Detect which cell encompasses the target text, then output its (x, y) center coordinate. 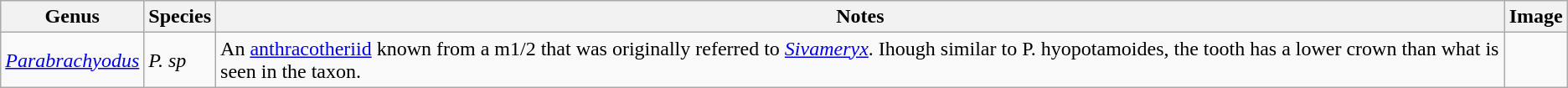
Image (1536, 17)
Parabrachyodus (72, 60)
Genus (72, 17)
Species (180, 17)
P. sp (180, 60)
Notes (861, 17)
